From the cell containing the given text, extract its center point as [x, y] coordinate. 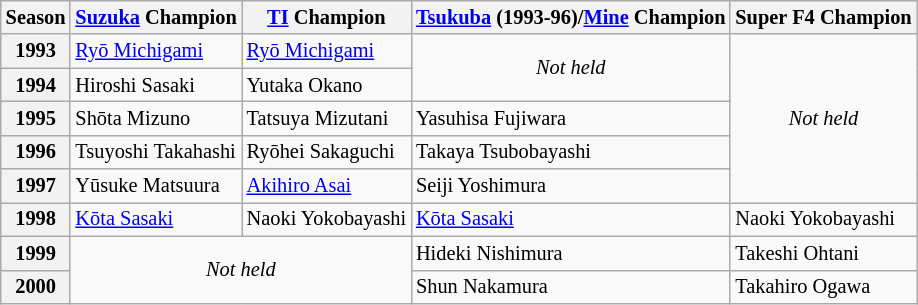
2000 [36, 287]
Tsuyoshi Takahashi [156, 152]
1993 [36, 51]
Yasuhisa Fujiwara [570, 118]
Tsukuba (1993-96)/Mine Champion [570, 17]
Akihiro Asai [326, 186]
Season [36, 17]
Suzuka Champion [156, 17]
Yutaka Okano [326, 85]
1995 [36, 118]
Seiji Yoshimura [570, 186]
1994 [36, 85]
Takahiro Ogawa [823, 287]
Hiroshi Sasaki [156, 85]
Yūsuke Matsuura [156, 186]
1997 [36, 186]
Shun Nakamura [570, 287]
Tatsuya Mizutani [326, 118]
Takeshi Ohtani [823, 253]
Hideki Nishimura [570, 253]
1999 [36, 253]
1998 [36, 219]
Super F4 Champion [823, 17]
Ryōhei Sakaguchi [326, 152]
1996 [36, 152]
Takaya Tsubobayashi [570, 152]
Shōta Mizuno [156, 118]
TI Champion [326, 17]
